Pinpoint the cell where the given text exists, returning its [X, Y] midpoint coordinate. 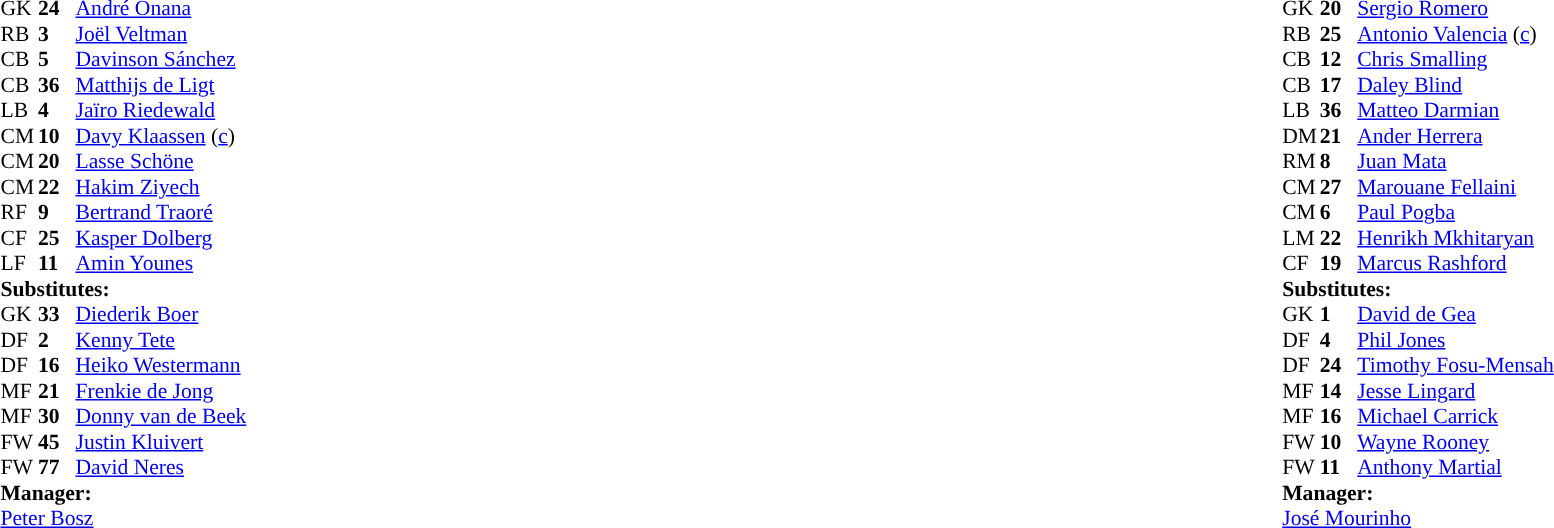
Davinson Sánchez [162, 59]
LF [19, 263]
RF [19, 213]
19 [1339, 263]
Amin Younes [162, 263]
Donny van de Beek [162, 417]
David de Gea [1456, 315]
Davy Klaassen (c) [162, 136]
Marouane Fellaini [1456, 187]
6 [1339, 213]
Matteo Darmian [1456, 111]
9 [57, 213]
8 [1339, 161]
LM [1301, 238]
5 [57, 59]
Timothy Fosu-Mensah [1456, 365]
David Neres [162, 467]
Michael Carrick [1456, 417]
45 [57, 442]
Chris Smalling [1456, 59]
Juan Mata [1456, 161]
24 [1339, 365]
Frenkie de Jong [162, 391]
DM [1301, 136]
Phil Jones [1456, 340]
Heiko Westermann [162, 365]
Ander Herrera [1456, 136]
14 [1339, 391]
30 [57, 417]
Antonio Valencia (c) [1456, 34]
2 [57, 340]
Wayne Rooney [1456, 442]
Matthijs de Ligt [162, 85]
Jesse Lingard [1456, 391]
27 [1339, 187]
Anthony Martial [1456, 467]
Lasse Schöne [162, 161]
1 [1339, 315]
RM [1301, 161]
77 [57, 467]
Marcus Rashford [1456, 263]
12 [1339, 59]
Hakim Ziyech [162, 187]
20 [57, 161]
Joël Veltman [162, 34]
Daley Blind [1456, 85]
3 [57, 34]
17 [1339, 85]
Kasper Dolberg [162, 238]
Jaïro Riedewald [162, 111]
Paul Pogba [1456, 213]
Diederik Boer [162, 315]
33 [57, 315]
Henrikh Mkhitaryan [1456, 238]
Kenny Tete [162, 340]
Bertrand Traoré [162, 213]
Justin Kluivert [162, 442]
